Extract the (x, y) coordinate from the center of the cell holding the provided text.  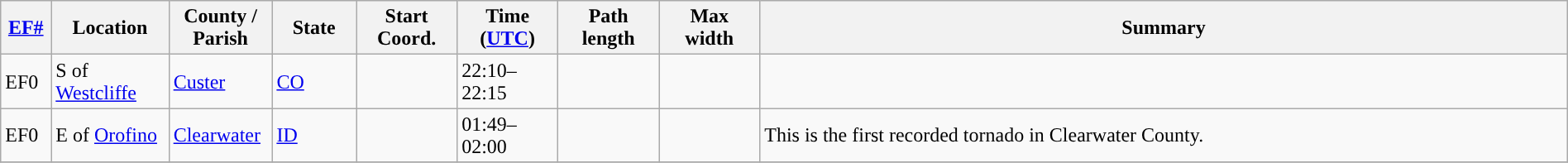
County / Parish (220, 28)
Location (110, 28)
Time (UTC) (508, 28)
E of Orofino (110, 136)
Path length (609, 28)
State (314, 28)
Start Coord. (407, 28)
This is the first recorded tornado in Clearwater County. (1164, 136)
CO (314, 81)
Custer (220, 81)
ID (314, 136)
Max width (710, 28)
Clearwater (220, 136)
S of Westcliffe (110, 81)
Summary (1164, 28)
01:49–02:00 (508, 136)
EF# (26, 28)
22:10–22:15 (508, 81)
